For the text-containing cell, return its midpoint in (X, Y) coordinate format. 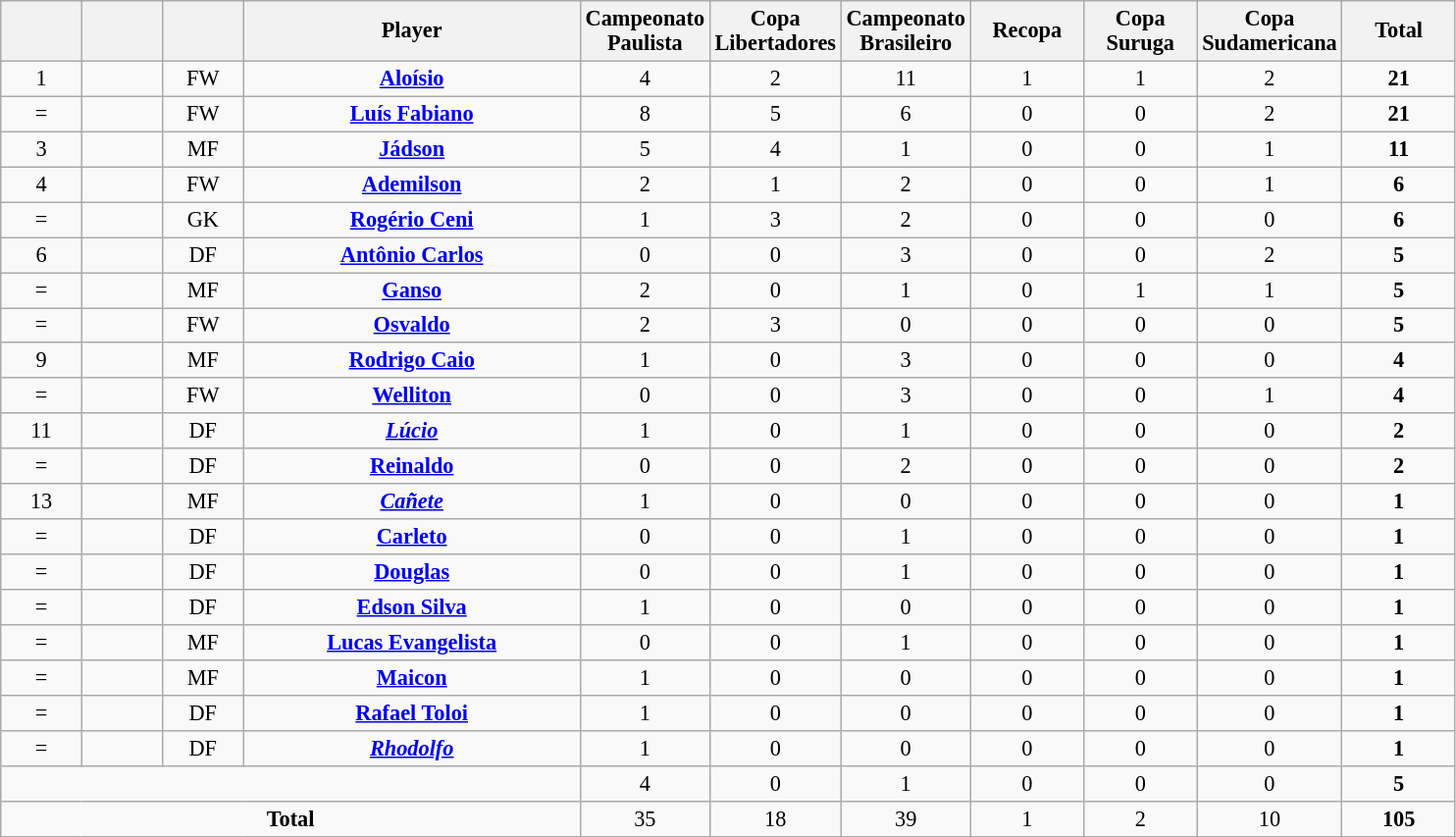
Douglas (412, 572)
Luís Fabiano (412, 114)
Cañete (412, 501)
Copa Suruga (1140, 31)
35 (645, 818)
Copa Sudamericana (1270, 31)
Reinaldo (412, 466)
105 (1399, 818)
Campeonato Brasileiro (906, 31)
Player (412, 31)
39 (906, 818)
Campeonato Paulista (645, 31)
Rodrigo Caio (412, 360)
Rhodolfo (412, 748)
Ademilson (412, 184)
Copa Libertadores (775, 31)
Rafael Toloi (412, 712)
Jádson (412, 149)
Carleto (412, 537)
Lucas Evangelista (412, 643)
9 (41, 360)
Lúcio (412, 431)
10 (1270, 818)
Recopa (1026, 31)
18 (775, 818)
13 (41, 501)
GK (203, 220)
Antônio Carlos (412, 255)
Ganso (412, 289)
Maicon (412, 677)
Aloísio (412, 78)
8 (645, 114)
Edson Silva (412, 607)
Osvaldo (412, 325)
Rogério Ceni (412, 220)
Welliton (412, 395)
